Identify which cell holds the provided text, then report its [X, Y] central coordinate. 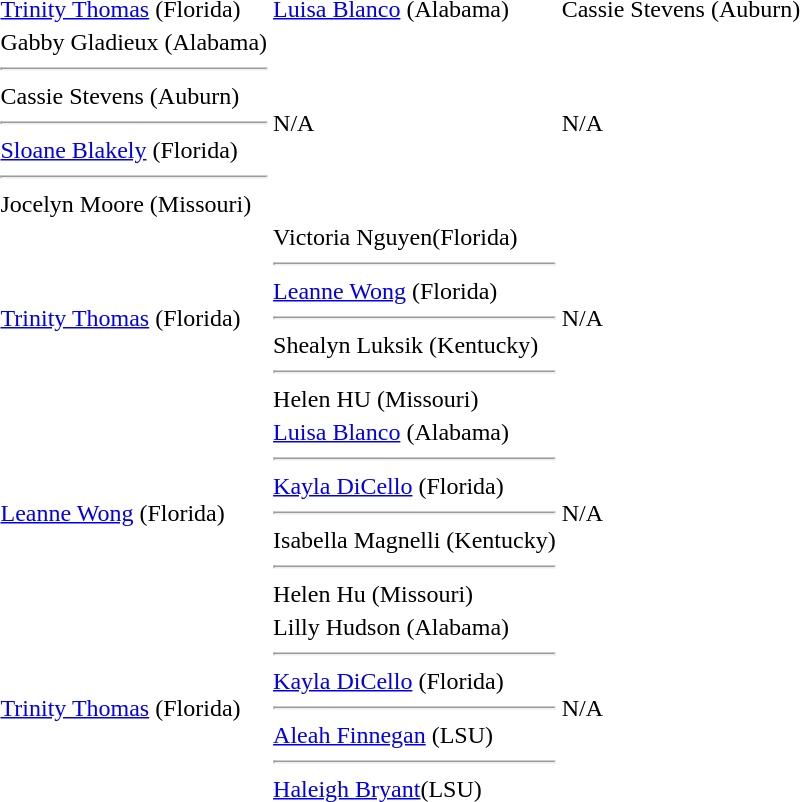
Luisa Blanco (Alabama) Kayla DiCello (Florida) Isabella Magnelli (Kentucky) Helen Hu (Missouri) [415, 513]
N/A [415, 123]
Victoria Nguyen(Florida) Leanne Wong (Florida) Shealyn Luksik (Kentucky) Helen HU (Missouri) [415, 318]
